Identify which cell holds the provided text, then report its (x, y) central coordinate. 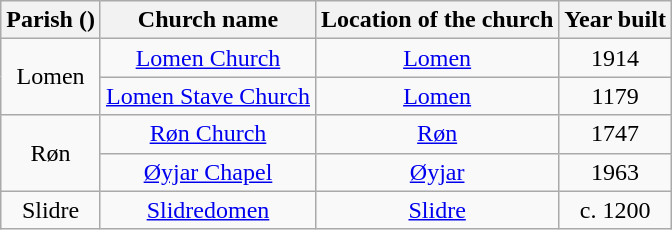
1747 (616, 134)
Year built (616, 20)
Slidredomen (208, 210)
Church name (208, 20)
Røn Church (208, 134)
1963 (616, 172)
Parish () (51, 20)
Lomen Church (208, 58)
Øyjar (436, 172)
c. 1200 (616, 210)
Location of the church (436, 20)
1179 (616, 96)
Lomen Stave Church (208, 96)
1914 (616, 58)
Øyjar Chapel (208, 172)
